Locate the cell with the specified text and output its (X, Y) center coordinate. 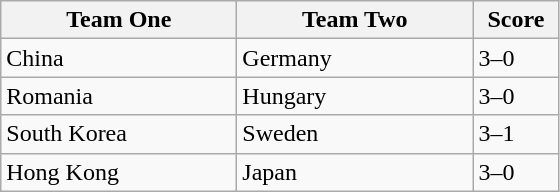
Hong Kong (119, 172)
Japan (355, 172)
Hungary (355, 96)
South Korea (119, 134)
Germany (355, 58)
China (119, 58)
Team One (119, 20)
Score (516, 20)
Romania (119, 96)
Team Two (355, 20)
Sweden (355, 134)
3–1 (516, 134)
